Scan for the cell matching the given text and deliver its [X, Y] coordinate at center. 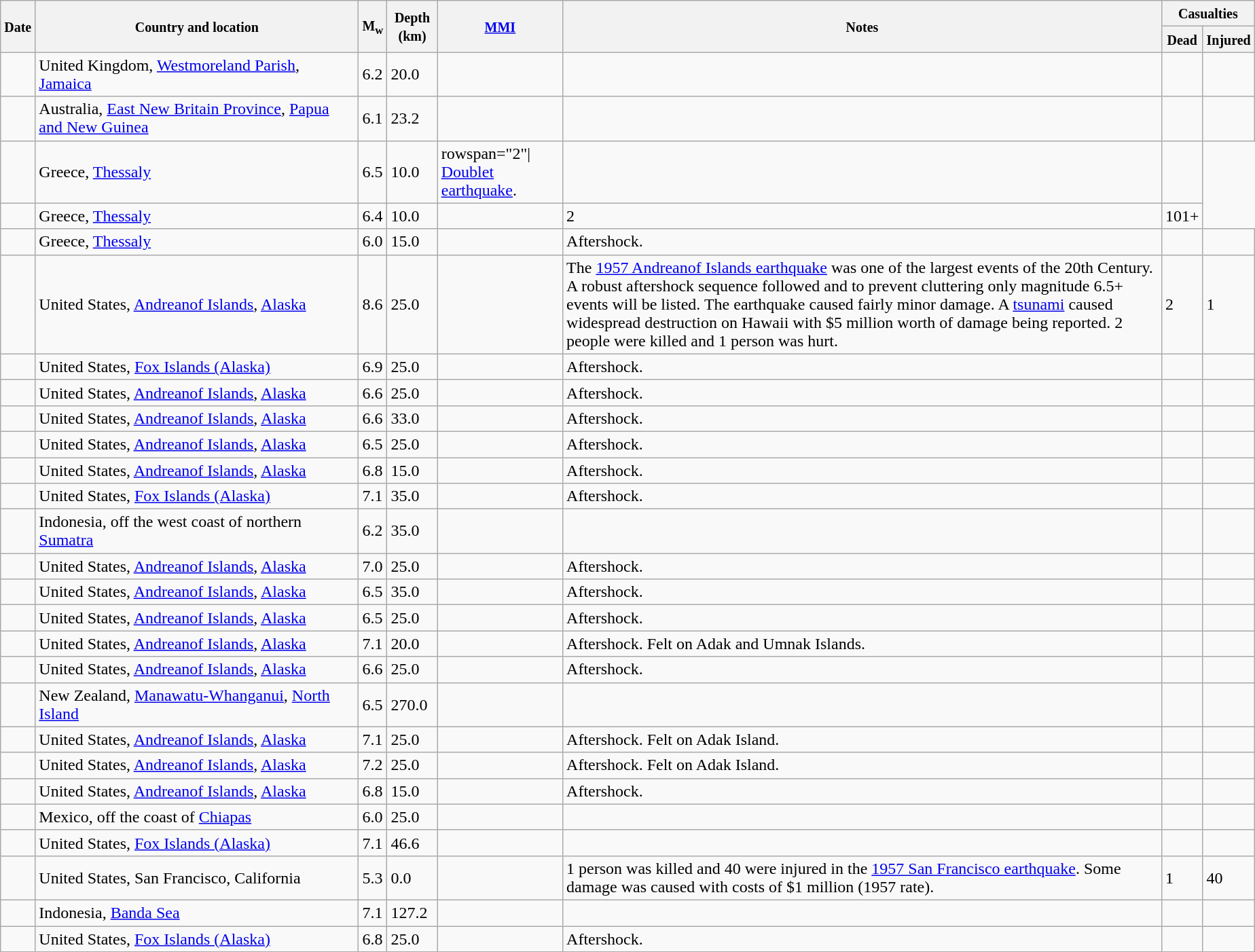
127.2 [412, 913]
MMI [500, 26]
6.9 [373, 367]
Mw [373, 26]
Notes [862, 26]
Aftershock. Felt on Adak and Umnak Islands. [862, 644]
8.6 [373, 304]
Indonesia, Banda Sea [197, 913]
Dead [1182, 39]
rowspan="2"| Doublet earthquake. [500, 172]
101+ [1182, 216]
Country and location [197, 26]
0.0 [412, 877]
6.1 [373, 118]
Mexico, off the coast of Chiapas [197, 817]
Depth (km) [412, 26]
40 [1229, 877]
New Zealand, Manawatu-Whanganui, North Island [197, 705]
46.6 [412, 843]
Injured [1229, 39]
United Kingdom, Westmoreland Parish, Jamaica [197, 75]
270.0 [412, 705]
7.0 [373, 566]
6.4 [373, 216]
Casualties [1207, 14]
Indonesia, off the west coast of northern Sumatra [197, 531]
Australia, East New Britain Province, Papua and New Guinea [197, 118]
Date [18, 26]
23.2 [412, 118]
33.0 [412, 418]
7.2 [373, 765]
United States, San Francisco, California [197, 877]
5.3 [373, 877]
1 person was killed and 40 were injured in the 1957 San Francisco earthquake. Some damage was caused with costs of $1 million (1957 rate). [862, 877]
